Return the (x, y) coordinate for the center point of the cell that contains the specified text.  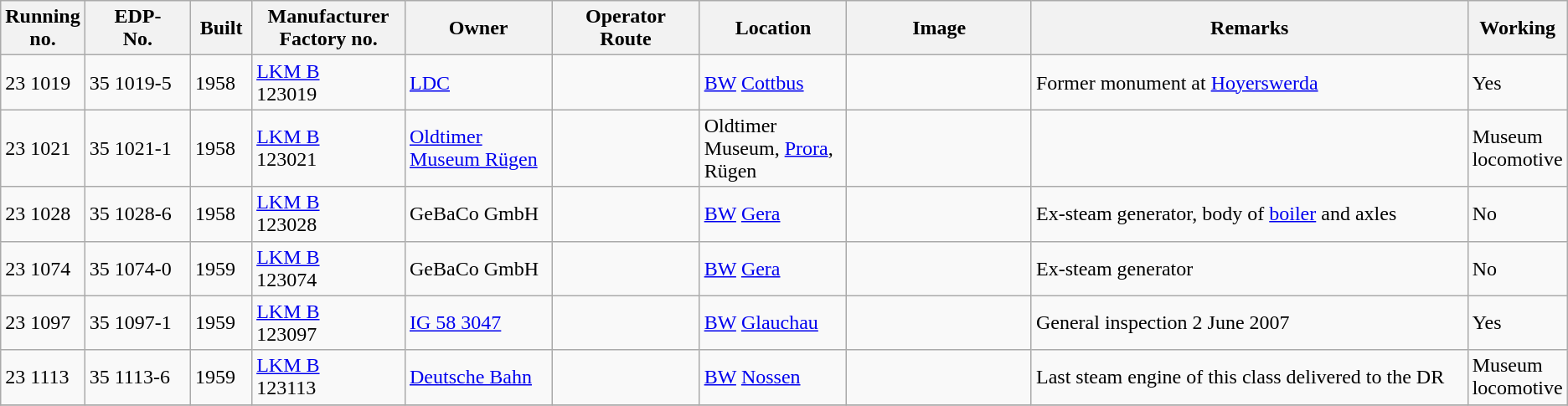
Oldtimer Museum, Prora, Rügen (773, 148)
OperatorRoute (626, 28)
LDC (477, 82)
Working (1518, 28)
LKM B123074 (328, 268)
35 1074-0 (137, 268)
Oldtimer Museum Rügen (477, 148)
Last steam engine of this class delivered to the DR (1250, 377)
Built (221, 28)
EDP-No. (137, 28)
Ex-steam generator, body of boiler and axles (1250, 214)
35 1028-6 (137, 214)
General inspection 2 June 2007 (1250, 323)
Location (773, 28)
LKM B123113 (328, 377)
23 1021 (43, 148)
IG 58 3047 (477, 323)
Former monument at Hoyerswerda (1250, 82)
35 1097-1 (137, 323)
23 1074 (43, 268)
23 1028 (43, 214)
23 1097 (43, 323)
35 1019-5 (137, 82)
23 1019 (43, 82)
Owner (477, 28)
LKM B123019 (328, 82)
Image (940, 28)
LKM B123097 (328, 323)
35 1021-1 (137, 148)
23 1113 (43, 377)
ManufacturerFactory no. (328, 28)
BW Glauchau (773, 323)
Ex-steam generator (1250, 268)
Runningno. (43, 28)
Remarks (1250, 28)
LKM B123028 (328, 214)
35 1113-6 (137, 377)
LKM B123021 (328, 148)
Deutsche Bahn (477, 377)
BW Nossen (773, 377)
BW Cottbus (773, 82)
